Capture the cell that displays the provided text and extract its (X, Y) central coordinate. 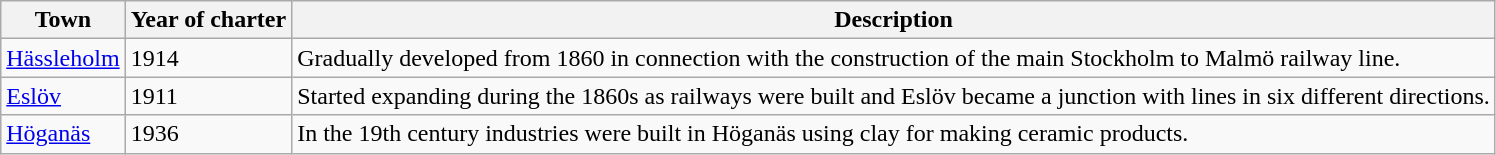
Eslöv (63, 96)
Hässleholm (63, 58)
Gradually developed from 1860 in connection with the construction of the main Stockholm to Malmö railway line. (894, 58)
Description (894, 20)
Year of charter (208, 20)
Höganäs (63, 134)
1914 (208, 58)
1911 (208, 96)
Town (63, 20)
In the 19th century industries were built in Höganäs using clay for making ceramic products. (894, 134)
Started expanding during the 1860s as railways were built and Eslöv became a junction with lines in six different directions. (894, 96)
1936 (208, 134)
